Scan for the cell matching the given text and deliver its (X, Y) coordinate at center. 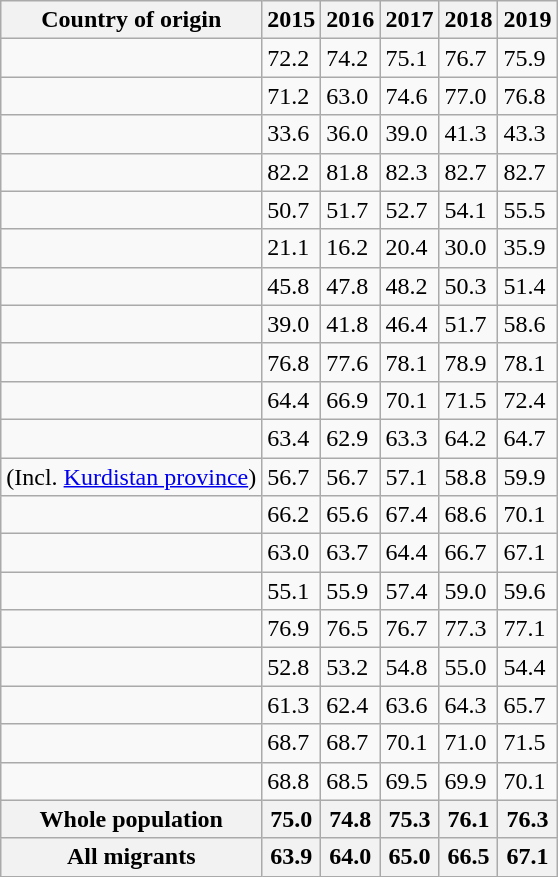
76.3 (528, 819)
46.4 (410, 324)
71.0 (468, 743)
35.9 (528, 248)
52.8 (292, 667)
62.4 (350, 705)
2018 (468, 20)
64.2 (468, 438)
72.2 (292, 58)
75.9 (528, 58)
45.8 (292, 286)
74.6 (410, 96)
63.6 (410, 705)
65.7 (528, 705)
68.8 (292, 781)
54.1 (468, 210)
50.3 (468, 286)
62.9 (350, 438)
47.8 (350, 286)
65.6 (350, 515)
66.2 (292, 515)
59.9 (528, 477)
66.7 (468, 553)
71.2 (292, 96)
20.4 (410, 248)
76.5 (350, 629)
69.9 (468, 781)
2015 (292, 20)
81.8 (350, 172)
82.3 (410, 172)
53.2 (350, 667)
76.9 (292, 629)
50.7 (292, 210)
68.5 (350, 781)
2017 (410, 20)
2016 (350, 20)
57.4 (410, 591)
Whole population (132, 819)
55.1 (292, 591)
63.4 (292, 438)
55.0 (468, 667)
77.3 (468, 629)
48.2 (410, 286)
51.4 (528, 286)
69.5 (410, 781)
All migrants (132, 857)
59.0 (468, 591)
75.1 (410, 58)
36.0 (350, 134)
77.0 (468, 96)
33.6 (292, 134)
75.3 (410, 819)
82.2 (292, 172)
52.7 (410, 210)
54.8 (410, 667)
74.2 (350, 58)
Country of origin (132, 20)
2019 (528, 20)
21.1 (292, 248)
77.6 (350, 362)
75.0 (292, 819)
63.3 (410, 438)
65.0 (410, 857)
41.3 (468, 134)
58.6 (528, 324)
74.8 (350, 819)
68.6 (468, 515)
57.1 (410, 477)
41.8 (350, 324)
55.5 (528, 210)
64.0 (350, 857)
64.3 (468, 705)
63.7 (350, 553)
78.9 (468, 362)
77.1 (528, 629)
61.3 (292, 705)
66.5 (468, 857)
63.9 (292, 857)
(Incl. Kurdistan province) (132, 477)
67.4 (410, 515)
55.9 (350, 591)
64.7 (528, 438)
16.2 (350, 248)
43.3 (528, 134)
59.6 (528, 591)
66.9 (350, 400)
54.4 (528, 667)
72.4 (528, 400)
58.8 (468, 477)
76.1 (468, 819)
30.0 (468, 248)
